Scan for the cell matching the given text and deliver its (x, y) coordinate at center. 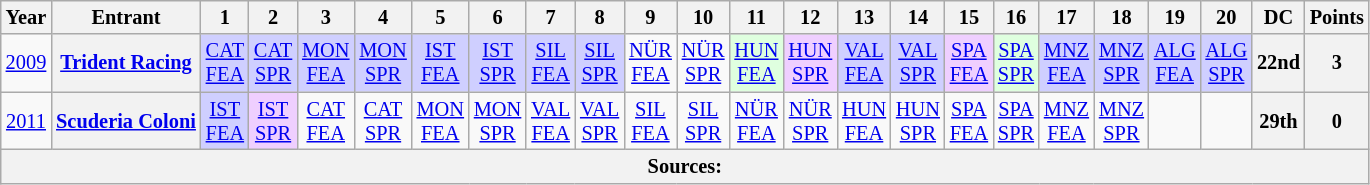
7 (550, 17)
2011 (26, 121)
Sources: (685, 166)
2 (273, 17)
DC (1278, 17)
Scuderia Coloni (126, 121)
5 (440, 17)
22nd (1278, 63)
10 (704, 17)
ALGFEA (1175, 63)
2009 (26, 63)
1 (225, 17)
9 (650, 17)
17 (1066, 17)
19 (1175, 17)
4 (382, 17)
Year (26, 17)
15 (969, 17)
6 (498, 17)
13 (864, 17)
18 (1122, 17)
0 (1337, 121)
12 (810, 17)
Entrant (126, 17)
16 (1016, 17)
20 (1226, 17)
Points (1337, 17)
11 (756, 17)
14 (918, 17)
ALGSPR (1226, 63)
29th (1278, 121)
Trident Racing (126, 63)
8 (600, 17)
